Determine the (X, Y) coordinate at the center of the cell enclosing the given text.  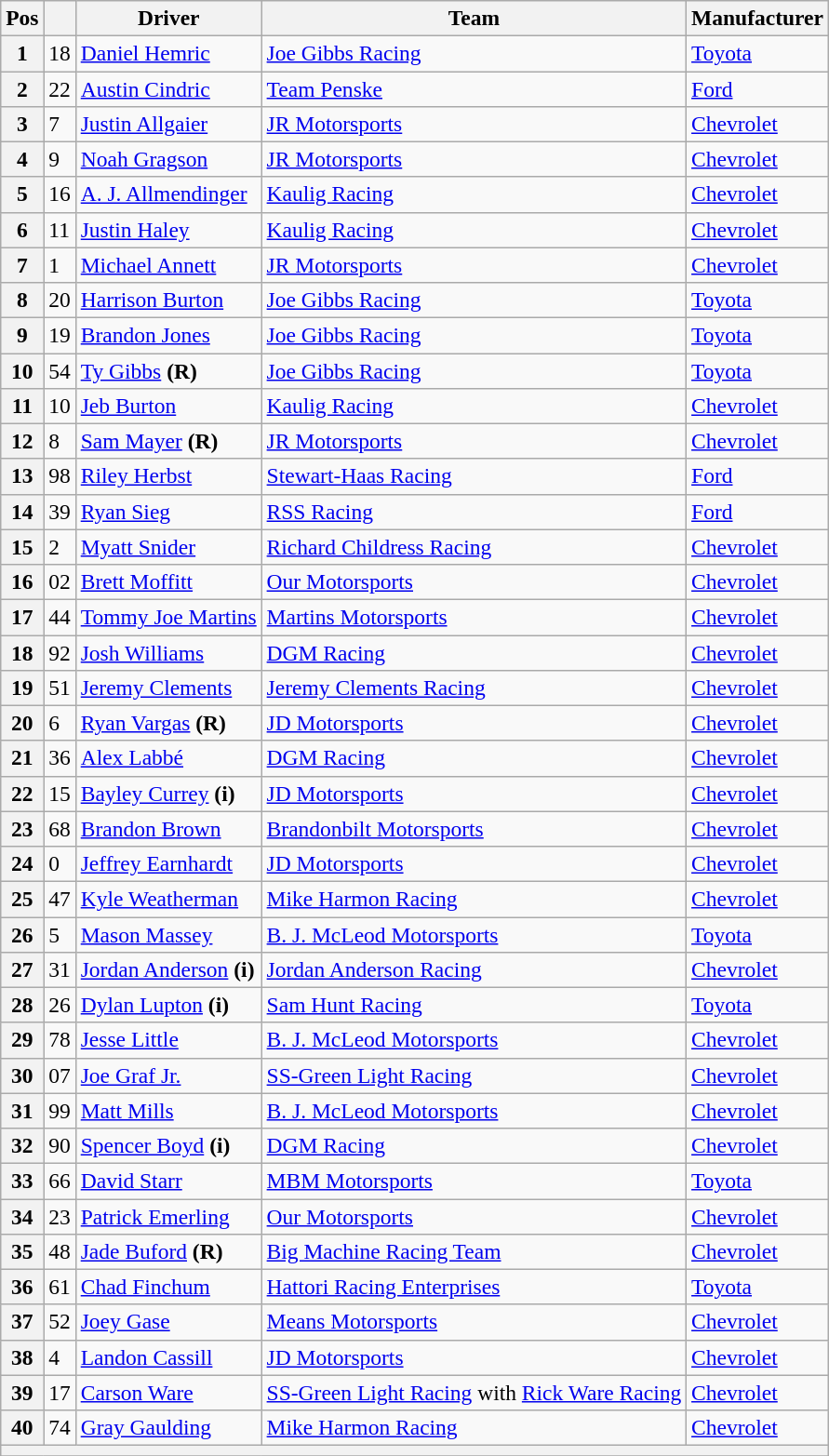
Pos (22, 18)
Jeremy Clements (168, 688)
Means Motorsports (474, 1322)
12 (22, 441)
47 (60, 899)
Jade Buford (R) (168, 1251)
Brandon Jones (168, 335)
92 (60, 652)
Harrison Burton (168, 300)
Jesse Little (168, 1040)
Ryan Sieg (168, 512)
MBM Motorsports (474, 1181)
Dylan Lupton (i) (168, 1005)
37 (22, 1322)
Patrick Emerling (168, 1216)
Team (474, 18)
Manufacturer (757, 18)
0 (60, 863)
3 (22, 124)
Matt Mills (168, 1111)
Myatt Snider (168, 547)
SS-Green Light Racing with Rick Ware Racing (474, 1393)
Michael Annett (168, 265)
Kyle Weatherman (168, 899)
13 (22, 476)
Team Penske (474, 88)
Ty Gibbs (R) (168, 370)
68 (60, 829)
21 (22, 758)
44 (60, 617)
Richard Childress Racing (474, 547)
Jeffrey Earnhardt (168, 863)
Austin Cindric (168, 88)
30 (22, 1075)
35 (22, 1251)
99 (60, 1111)
Hattori Racing Enterprises (474, 1287)
33 (22, 1181)
Jordan Anderson (i) (168, 969)
Tommy Joe Martins (168, 617)
SS-Green Light Racing (474, 1075)
02 (60, 581)
Alex Labbé (168, 758)
Justin Allgaier (168, 124)
Chad Finchum (168, 1287)
Brett Moffitt (168, 581)
38 (22, 1357)
Justin Haley (168, 230)
78 (60, 1040)
Jeb Burton (168, 406)
Gray Gaulding (168, 1427)
Noah Gragson (168, 159)
A. J. Allmendinger (168, 194)
Brandon Brown (168, 829)
Spencer Boyd (i) (168, 1145)
Joey Gase (168, 1322)
Landon Cassill (168, 1357)
28 (22, 1005)
Daniel Hemric (168, 53)
Big Machine Racing Team (474, 1251)
40 (22, 1427)
32 (22, 1145)
Jeremy Clements Racing (474, 688)
Mason Massey (168, 934)
David Starr (168, 1181)
25 (22, 899)
Sam Mayer (R) (168, 441)
Sam Hunt Racing (474, 1005)
Carson Ware (168, 1393)
Joe Graf Jr. (168, 1075)
Driver (168, 18)
74 (60, 1427)
07 (60, 1075)
27 (22, 969)
Martins Motorsports (474, 617)
54 (60, 370)
61 (60, 1287)
66 (60, 1181)
RSS Racing (474, 512)
48 (60, 1251)
Brandonbilt Motorsports (474, 829)
Ryan Vargas (R) (168, 723)
Jordan Anderson Racing (474, 969)
51 (60, 688)
90 (60, 1145)
Bayley Currey (i) (168, 794)
Stewart-Haas Racing (474, 476)
24 (22, 863)
98 (60, 476)
52 (60, 1322)
14 (22, 512)
Josh Williams (168, 652)
Riley Herbst (168, 476)
29 (22, 1040)
34 (22, 1216)
